From the cell containing the given text, extract its center point as [x, y] coordinate. 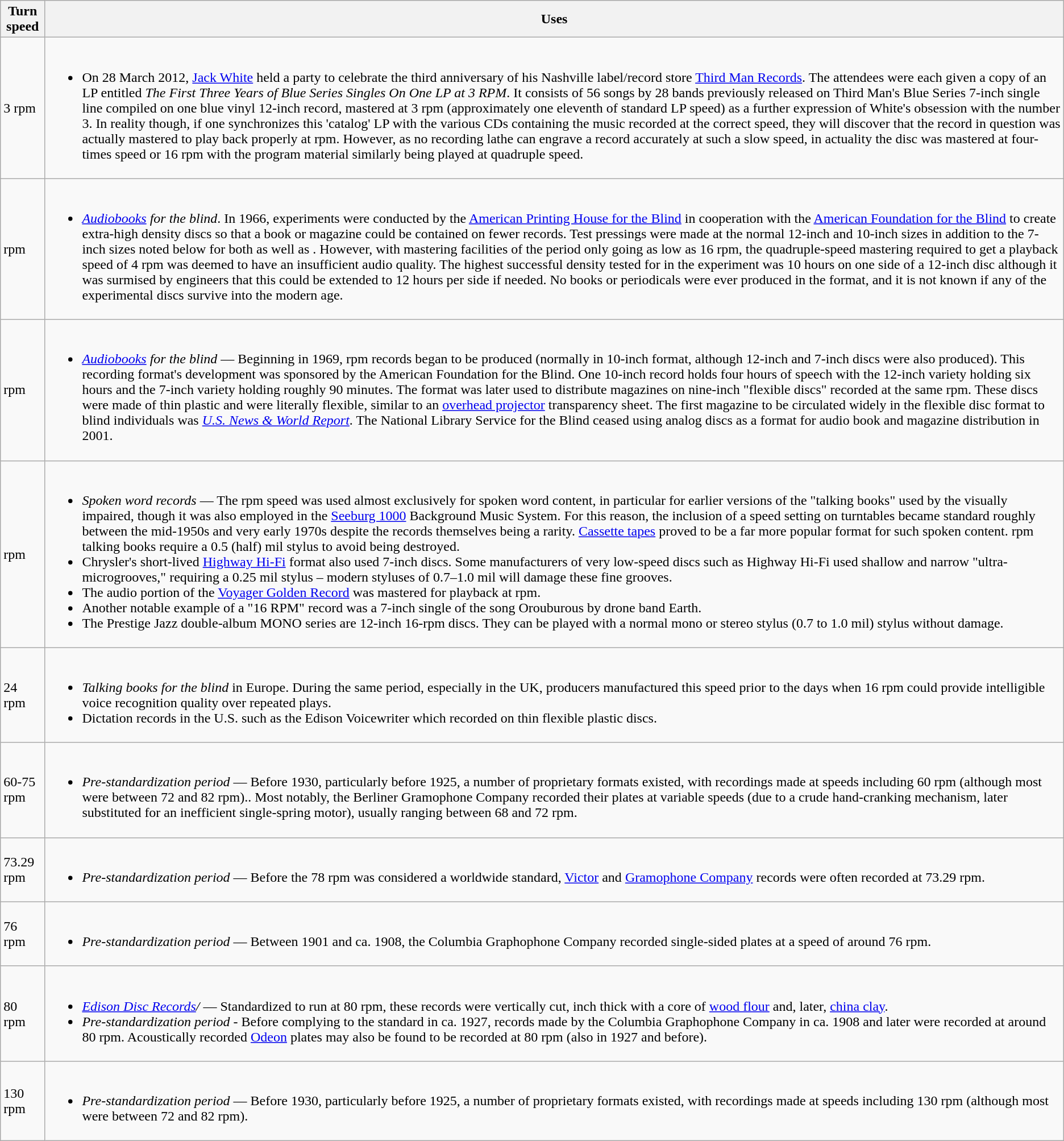
60-75 rpm [23, 790]
130 rpm [23, 1101]
Pre-standardization period — Between 1901 and ca. 1908, the Columbia Graphophone Company recorded single-sided plates at a speed of around 76 rpm. [554, 933]
73.29 rpm [23, 870]
Turn speed [23, 19]
Uses [554, 19]
80 rpm [23, 1013]
24 rpm [23, 695]
3 rpm [23, 108]
76 rpm [23, 933]
